Return (x, y) of the center of cell containing provided text 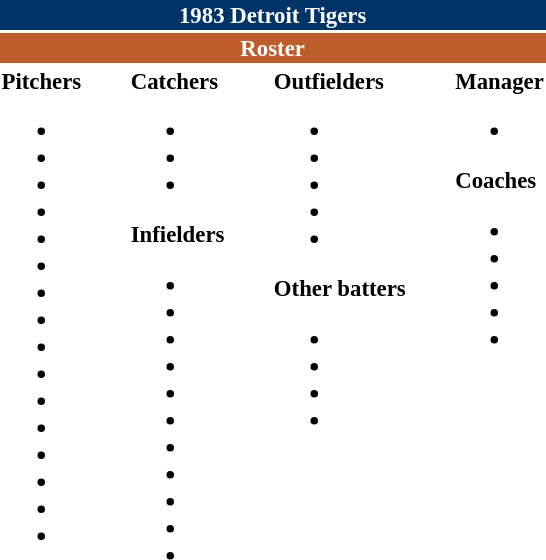
1983 Detroit Tigers (272, 15)
Roster (272, 48)
